Search for the cell housing the specified text and yield its (X, Y) center coordinate. 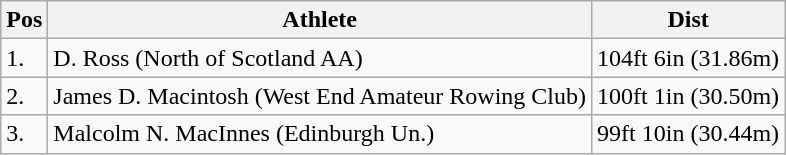
2. (24, 96)
99ft 10in (30.44m) (688, 134)
D. Ross (North of Scotland AA) (320, 58)
3. (24, 134)
James D. Macintosh (West End Amateur Rowing Club) (320, 96)
1. (24, 58)
Malcolm N. MacInnes (Edinburgh Un.) (320, 134)
Dist (688, 20)
100ft 1in (30.50m) (688, 96)
104ft 6in (31.86m) (688, 58)
Athlete (320, 20)
Pos (24, 20)
